Extract the [x, y] coordinate from the center of the cell holding the provided text.  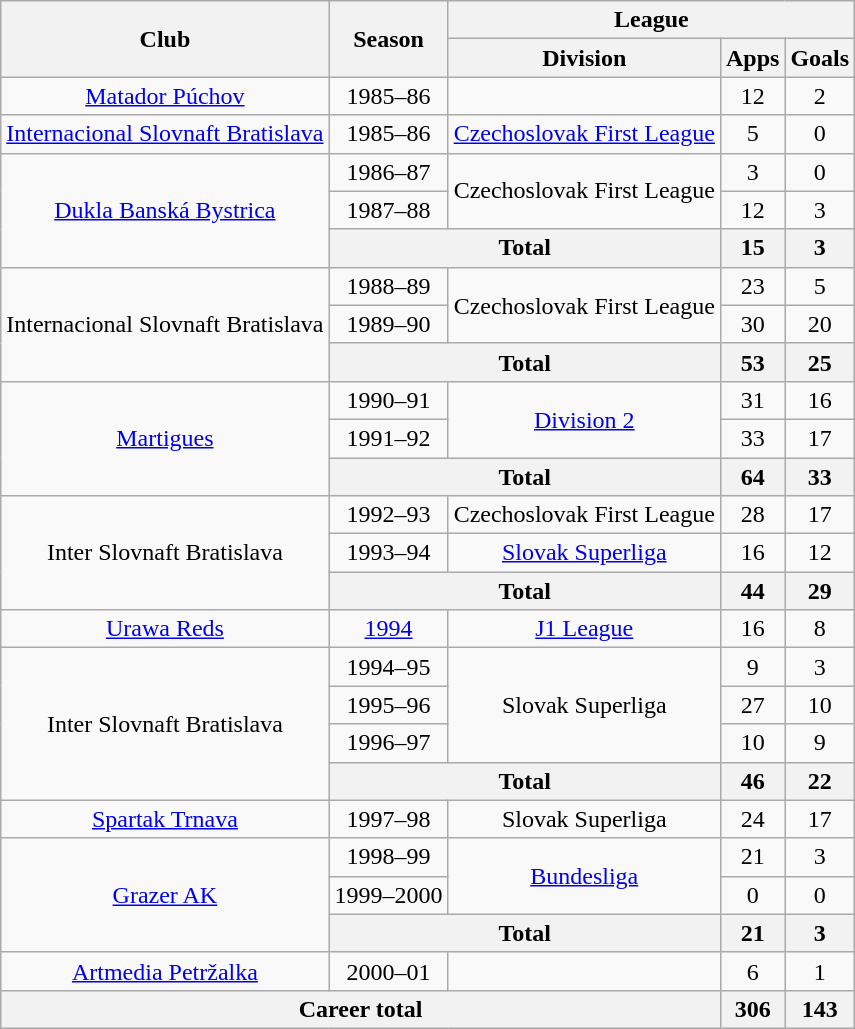
1993–94 [388, 553]
1998–99 [388, 857]
1996–97 [388, 743]
29 [820, 591]
15 [752, 248]
53 [752, 362]
Career total [361, 1009]
Season [388, 39]
2000–01 [388, 971]
6 [752, 971]
1986–87 [388, 172]
46 [752, 781]
Dukla Banská Bystrica [165, 210]
1992–93 [388, 515]
Martigues [165, 438]
Apps [752, 58]
27 [752, 705]
Bundesliga [584, 876]
Club [165, 39]
1994 [388, 629]
1991–92 [388, 438]
44 [752, 591]
Goals [820, 58]
20 [820, 324]
2 [820, 96]
24 [752, 819]
30 [752, 324]
1987–88 [388, 210]
Spartak Trnava [165, 819]
Artmedia Petržalka [165, 971]
Urawa Reds [165, 629]
1988–89 [388, 286]
31 [752, 400]
League [651, 20]
143 [820, 1009]
1994–95 [388, 667]
306 [752, 1009]
Grazer AK [165, 895]
Division [584, 58]
1 [820, 971]
1999–2000 [388, 895]
8 [820, 629]
22 [820, 781]
64 [752, 477]
25 [820, 362]
J1 League [584, 629]
1995–96 [388, 705]
Matador Púchov [165, 96]
28 [752, 515]
1990–91 [388, 400]
23 [752, 286]
Division 2 [584, 419]
1989–90 [388, 324]
1997–98 [388, 819]
